Provide the [x, y] coordinate of the cell's center where the given text is located.  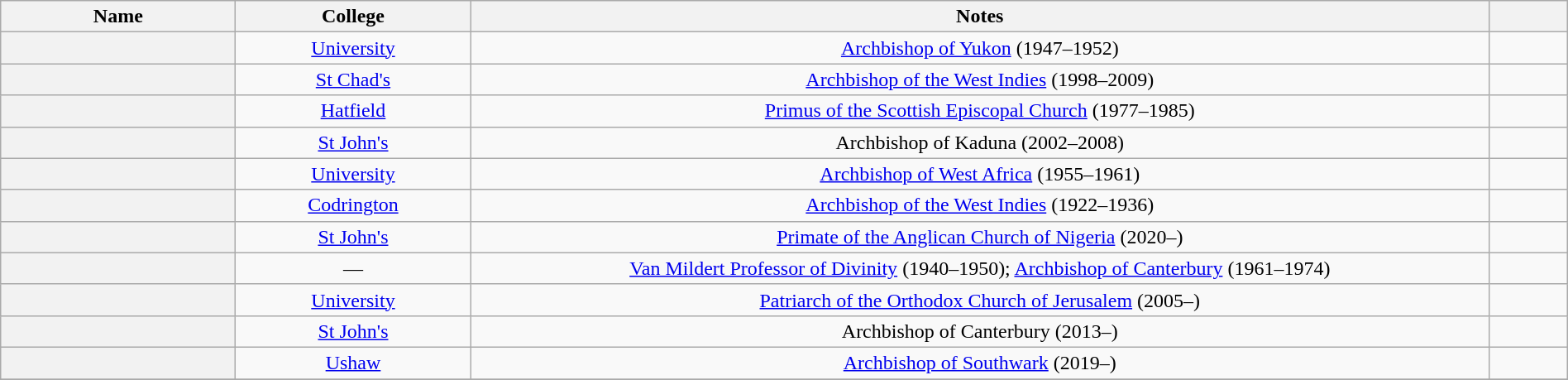
— [353, 268]
Name [118, 17]
Codrington [353, 205]
Notes [979, 17]
Ushaw [353, 363]
Primate of the Anglican Church of Nigeria (2020–) [979, 237]
St Chad's [353, 79]
College [353, 17]
Archbishop of Southwark (2019–) [979, 363]
Patriarch of the Orthodox Church of Jerusalem (2005–) [979, 300]
Archbishop of West Africa (1955–1961) [979, 174]
Archbishop of the West Indies (1922–1936) [979, 205]
Archbishop of the West Indies (1998–2009) [979, 79]
Primus of the Scottish Episcopal Church (1977–1985) [979, 111]
Archbishop of Kaduna (2002–2008) [979, 142]
Van Mildert Professor of Divinity (1940–1950); Archbishop of Canterbury (1961–1974) [979, 268]
Archbishop of Yukon (1947–1952) [979, 48]
Archbishop of Canterbury (2013–) [979, 331]
Hatfield [353, 111]
